Detect which cell encompasses the target text, then output its [x, y] center coordinate. 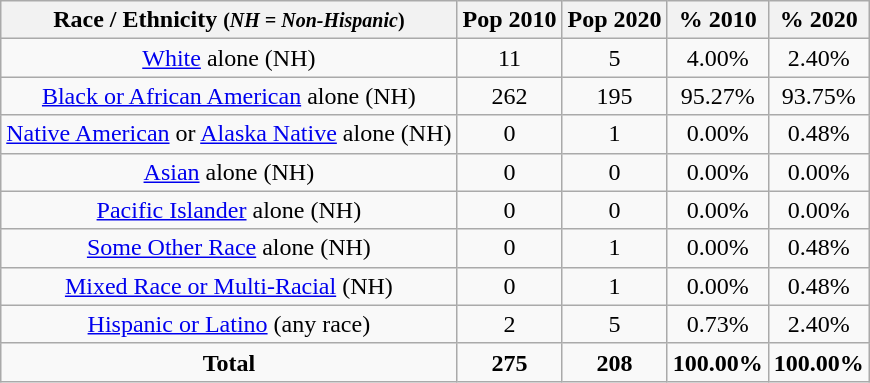
2 [510, 324]
Some Other Race alone (NH) [229, 248]
Total [229, 362]
Black or African American alone (NH) [229, 96]
Asian alone (NH) [229, 172]
% 2020 [818, 20]
% 2010 [718, 20]
11 [510, 58]
Pop 2010 [510, 20]
208 [614, 362]
262 [510, 96]
0.73% [718, 324]
Native American or Alaska Native alone (NH) [229, 134]
Pop 2020 [614, 20]
Race / Ethnicity (NH = Non-Hispanic) [229, 20]
95.27% [718, 96]
Pacific Islander alone (NH) [229, 210]
Hispanic or Latino (any race) [229, 324]
4.00% [718, 58]
93.75% [818, 96]
195 [614, 96]
Mixed Race or Multi-Racial (NH) [229, 286]
White alone (NH) [229, 58]
275 [510, 362]
